Locate the cell with the specified text and output its [X, Y] center coordinate. 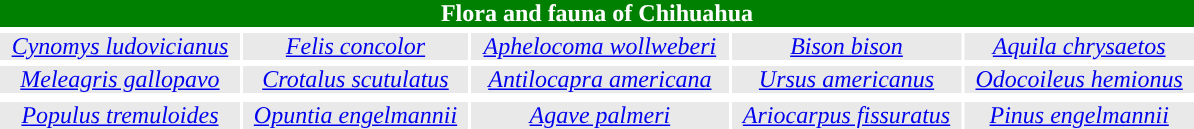
Meleagris gallopavo [120, 80]
Antilocapra americana [600, 80]
Crotalus scutulatus [356, 80]
Pinus engelmannii [1079, 116]
Populus tremuloides [120, 116]
Odocoileus hemionus [1079, 80]
Bison bison [847, 46]
Opuntia engelmannii [356, 116]
Aquila chrysaetos [1079, 46]
Flora and fauna of Chihuahua [597, 14]
Aphelocoma wollweberi [600, 46]
Agave palmeri [600, 116]
Ariocarpus fissuratus [847, 116]
Ursus americanus [847, 80]
Cynomys ludovicianus [120, 46]
Felis concolor [356, 46]
